Provide the (x, y) coordinate of the cell's center where the given text is located.  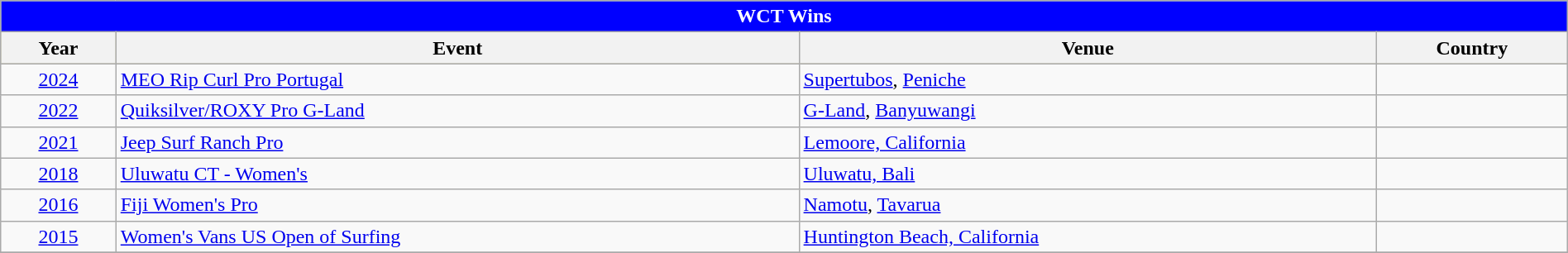
MEO Rip Curl Pro Portugal (457, 79)
Fiji Women's Pro (457, 205)
Country (1472, 48)
Quiksilver/ROXY Pro G-Land (457, 111)
Women's Vans US Open of Surfing (457, 236)
Namotu, Tavarua (1088, 205)
Uluwatu, Bali (1088, 174)
Supertubos, Peniche (1088, 79)
G-Land, Banyuwangi (1088, 111)
Jeep Surf Ranch Pro (457, 142)
Event (457, 48)
Year (58, 48)
2016 (58, 205)
Uluwatu CT - Women's (457, 174)
Lemoore, California (1088, 142)
2024 (58, 79)
2022 (58, 111)
2018 (58, 174)
Venue (1088, 48)
2021 (58, 142)
2015 (58, 236)
WCT Wins (784, 17)
Huntington Beach, California (1088, 236)
